Return (X, Y) of the center of cell containing provided text 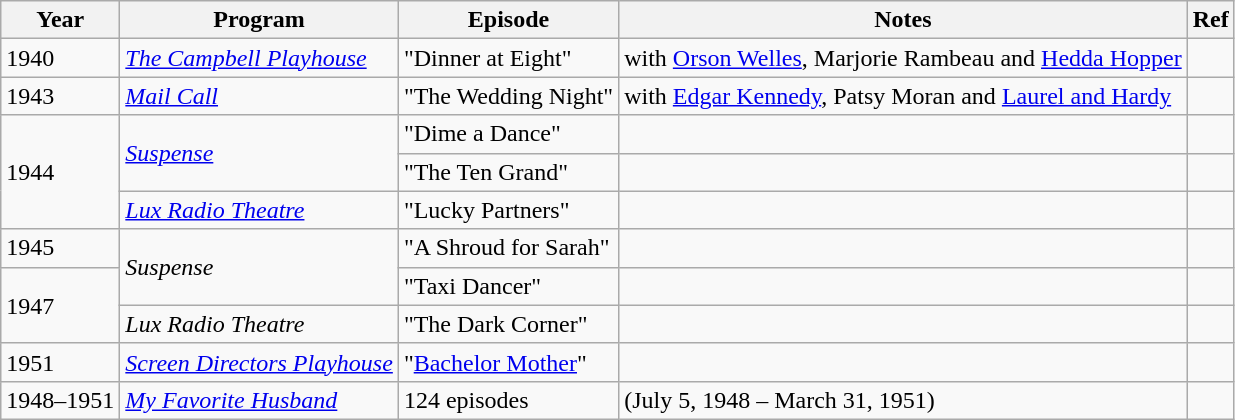
1951 (60, 362)
124 episodes (508, 400)
"Dinner at Eight" (508, 58)
1943 (60, 96)
1948–1951 (60, 400)
"Taxi Dancer" (508, 286)
"Bachelor Mother" (508, 362)
1945 (60, 248)
"The Dark Corner" (508, 324)
Year (60, 20)
Notes (904, 20)
Ref (1210, 20)
Program (260, 20)
"The Wedding Night" (508, 96)
"Lucky Partners" (508, 210)
The Campbell Playhouse (260, 58)
1947 (60, 305)
"The Ten Grand" (508, 172)
with Orson Welles, Marjorie Rambeau and Hedda Hopper (904, 58)
Mail Call (260, 96)
1944 (60, 172)
Episode (508, 20)
"Dime a Dance" (508, 134)
"A Shroud for Sarah" (508, 248)
(July 5, 1948 – March 31, 1951) (904, 400)
1940 (60, 58)
with Edgar Kennedy, Patsy Moran and Laurel and Hardy (904, 96)
Screen Directors Playhouse (260, 362)
My Favorite Husband (260, 400)
